Return the (x, y) coordinate for the center point of the cell that contains the specified text.  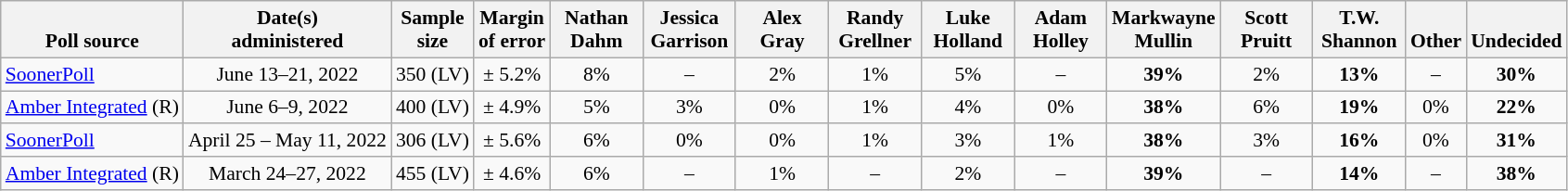
Samplesize (432, 30)
JessicaGarrison (689, 30)
455 (LV) (432, 173)
4% (968, 108)
31% (1516, 141)
Undecided (1516, 30)
Marginof error (512, 30)
16% (1359, 141)
T.W.Shannon (1359, 30)
NathanDahm (596, 30)
± 5.2% (512, 74)
350 (LV) (432, 74)
June 6–9, 2022 (287, 108)
400 (LV) (432, 108)
± 5.6% (512, 141)
April 25 – May 11, 2022 (287, 141)
8% (596, 74)
Date(s)administered (287, 30)
AlexGray (782, 30)
30% (1516, 74)
RandyGrellner (875, 30)
19% (1359, 108)
Other (1435, 30)
MarkwayneMullin (1164, 30)
June 13–21, 2022 (287, 74)
± 4.9% (512, 108)
± 4.6% (512, 173)
Poll source (93, 30)
22% (1516, 108)
AdamHolley (1061, 30)
LukeHolland (968, 30)
13% (1359, 74)
14% (1359, 173)
ScottPruitt (1267, 30)
306 (LV) (432, 141)
March 24–27, 2022 (287, 173)
